Locate the cell with the specified text and output its (X, Y) center coordinate. 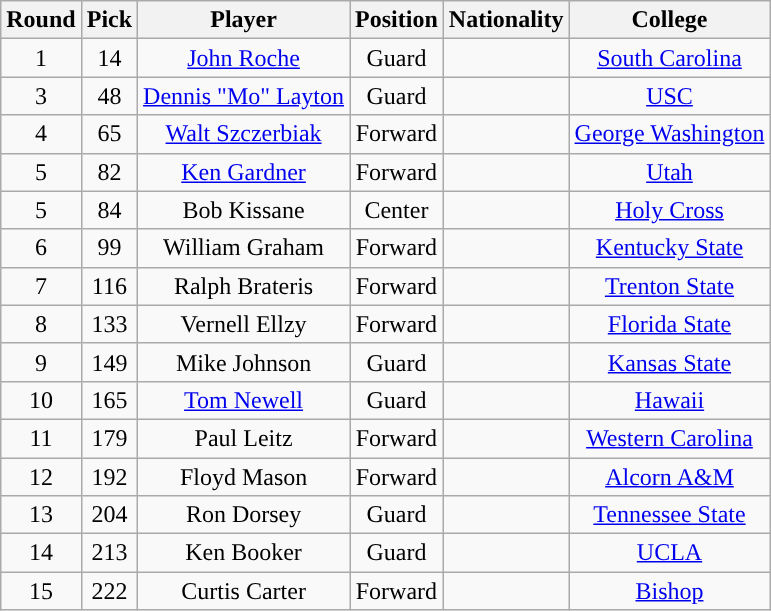
84 (109, 210)
9 (41, 362)
149 (109, 362)
Dennis "Mo" Layton (244, 96)
192 (109, 477)
204 (109, 515)
179 (109, 438)
Nationality (506, 20)
Position (397, 20)
Walt Szczerbiak (244, 134)
48 (109, 96)
4 (41, 134)
William Graham (244, 248)
222 (109, 591)
116 (109, 286)
Pick (109, 20)
Florida State (670, 324)
Utah (670, 172)
Center (397, 210)
Tennessee State (670, 515)
10 (41, 400)
1 (41, 58)
Alcorn A&M (670, 477)
Ron Dorsey (244, 515)
Bob Kissane (244, 210)
213 (109, 553)
South Carolina (670, 58)
Tom Newell (244, 400)
USC (670, 96)
Ken Booker (244, 553)
Kansas State (670, 362)
133 (109, 324)
Floyd Mason (244, 477)
Hawaii (670, 400)
82 (109, 172)
11 (41, 438)
99 (109, 248)
UCLA (670, 553)
12 (41, 477)
Curtis Carter (244, 591)
Holy Cross (670, 210)
7 (41, 286)
Player (244, 20)
Trenton State (670, 286)
George Washington (670, 134)
Ken Gardner (244, 172)
College (670, 20)
Round (41, 20)
165 (109, 400)
6 (41, 248)
John Roche (244, 58)
Vernell Ellzy (244, 324)
65 (109, 134)
13 (41, 515)
Bishop (670, 591)
8 (41, 324)
15 (41, 591)
3 (41, 96)
Ralph Brateris (244, 286)
Paul Leitz (244, 438)
Kentucky State (670, 248)
Mike Johnson (244, 362)
Western Carolina (670, 438)
